Scan for the cell matching the given text and deliver its (x, y) coordinate at center. 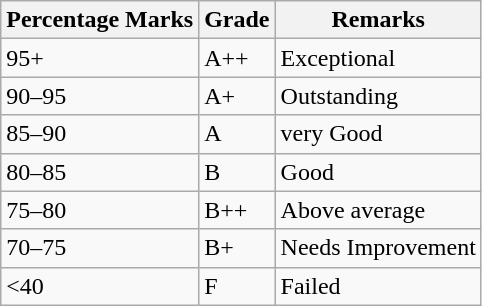
Good (378, 172)
Exceptional (378, 58)
Needs Improvement (378, 248)
B++ (237, 210)
85–90 (100, 134)
75–80 (100, 210)
B+ (237, 248)
A++ (237, 58)
A+ (237, 96)
95+ (100, 58)
90–95 (100, 96)
B (237, 172)
<40 (100, 286)
80–85 (100, 172)
Grade (237, 20)
very Good (378, 134)
Outstanding (378, 96)
Remarks (378, 20)
Failed (378, 286)
Percentage Marks (100, 20)
F (237, 286)
Above average (378, 210)
70–75 (100, 248)
A (237, 134)
